Provide the (x, y) coordinate of the cell's center where the given text is located.  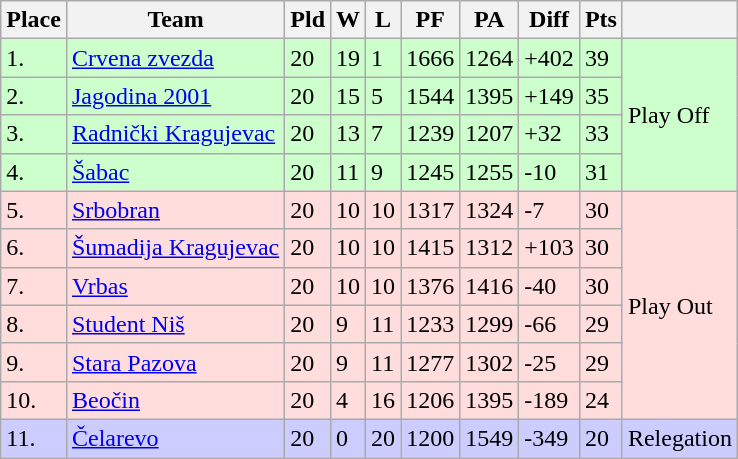
1549 (490, 438)
13 (348, 134)
7 (384, 134)
Team (175, 20)
1239 (430, 134)
1245 (430, 172)
Diff (550, 20)
19 (348, 58)
-349 (550, 438)
+32 (550, 134)
1416 (490, 286)
1376 (430, 286)
0 (348, 438)
Pts (600, 20)
1302 (490, 362)
39 (600, 58)
1312 (490, 248)
35 (600, 96)
31 (600, 172)
1207 (490, 134)
Jagodina 2001 (175, 96)
1666 (430, 58)
Relegation (680, 438)
8. (34, 324)
11. (34, 438)
24 (600, 400)
Pld (308, 20)
3. (34, 134)
5. (34, 210)
1415 (430, 248)
1317 (430, 210)
Vrbas (175, 286)
5 (384, 96)
1277 (430, 362)
L (384, 20)
Šabac (175, 172)
+149 (550, 96)
Play Off (680, 115)
Čelarevo (175, 438)
PF (430, 20)
15 (348, 96)
-25 (550, 362)
Radnički Kragujevac (175, 134)
Beočin (175, 400)
1206 (430, 400)
1299 (490, 324)
Srbobran (175, 210)
1 (384, 58)
W (348, 20)
-189 (550, 400)
-66 (550, 324)
2. (34, 96)
33 (600, 134)
Crvena zvezda (175, 58)
1200 (430, 438)
1324 (490, 210)
7. (34, 286)
16 (384, 400)
Student Niš (175, 324)
Stara Pazova (175, 362)
Play Out (680, 305)
-7 (550, 210)
10. (34, 400)
1. (34, 58)
6. (34, 248)
4 (348, 400)
Place (34, 20)
PA (490, 20)
9. (34, 362)
1544 (430, 96)
1264 (490, 58)
+103 (550, 248)
1233 (430, 324)
4. (34, 172)
-10 (550, 172)
1255 (490, 172)
-40 (550, 286)
Šumadija Kragujevac (175, 248)
+402 (550, 58)
